Return the [X, Y] coordinate for the center point of the cell that contains the specified text.  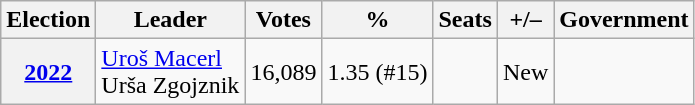
Election [48, 20]
1.35 (#15) [378, 72]
Uroš MacerlUrša Zgojznik [170, 72]
% [378, 20]
Seats [465, 20]
2022 [48, 72]
+/– [525, 20]
New [525, 72]
Leader [170, 20]
16,089 [284, 72]
Government [624, 20]
Votes [284, 20]
